Identify which cell holds the provided text, then report its [X, Y] central coordinate. 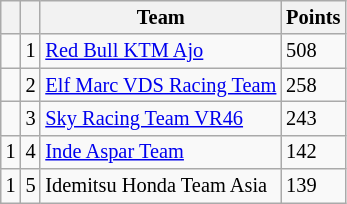
508 [313, 51]
139 [313, 186]
4 [31, 152]
Team [160, 17]
3 [31, 118]
258 [313, 85]
Red Bull KTM Ajo [160, 51]
2 [31, 85]
243 [313, 118]
Inde Aspar Team [160, 152]
5 [31, 186]
Points [313, 17]
Sky Racing Team VR46 [160, 118]
142 [313, 152]
Elf Marc VDS Racing Team [160, 85]
Idemitsu Honda Team Asia [160, 186]
